Identify which cell holds the provided text, then report its [X, Y] central coordinate. 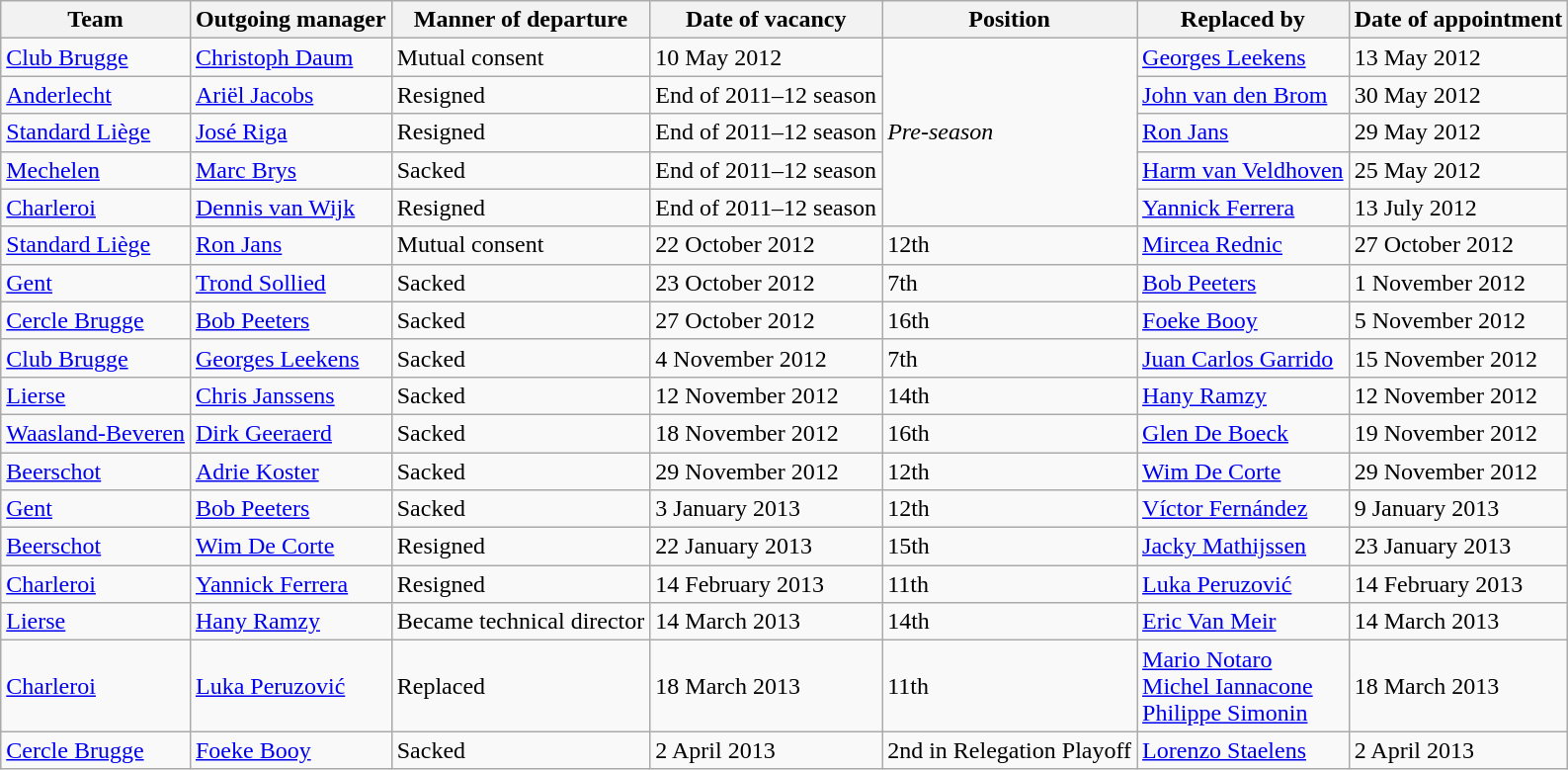
22 January 2013 [767, 547]
15 November 2012 [1458, 358]
Date of vacancy [767, 20]
2nd in Relegation Playoff [1010, 750]
13 July 2012 [1458, 208]
Mircea Rednic [1243, 245]
23 January 2013 [1458, 547]
30 May 2012 [1458, 95]
Lorenzo Staelens [1243, 750]
18 November 2012 [767, 433]
29 May 2012 [1458, 132]
Position [1010, 20]
Mario Notaro Michel Iannacone Philippe Simonin [1243, 686]
Date of appointment [1458, 20]
Harm van Veldhoven [1243, 170]
Dirk Geeraerd [290, 433]
13 May 2012 [1458, 57]
9 January 2013 [1458, 509]
Chris Janssens [290, 395]
Ariël Jacobs [290, 95]
Mechelen [96, 170]
Became technical director [521, 622]
5 November 2012 [1458, 320]
Replaced by [1243, 20]
Glen De Boeck [1243, 433]
John van den Brom [1243, 95]
Team [96, 20]
Pre-season [1010, 132]
10 May 2012 [767, 57]
19 November 2012 [1458, 433]
23 October 2012 [767, 283]
José Riga [290, 132]
25 May 2012 [1458, 170]
Christoph Daum [290, 57]
3 January 2013 [767, 509]
Juan Carlos Garrido [1243, 358]
Replaced [521, 686]
Dennis van Wijk [290, 208]
Anderlecht [96, 95]
Waasland-Beveren [96, 433]
Eric Van Meir [1243, 622]
1 November 2012 [1458, 283]
Adrie Koster [290, 471]
Jacky Mathijssen [1243, 547]
Trond Sollied [290, 283]
Víctor Fernández [1243, 509]
15th [1010, 547]
Manner of departure [521, 20]
Outgoing manager [290, 20]
22 October 2012 [767, 245]
4 November 2012 [767, 358]
Marc Brys [290, 170]
